Return the [X, Y] coordinate for the center point of the cell that contains the specified text.  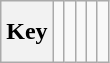
Key [27, 32]
